For the text-containing cell, return its midpoint in (X, Y) coordinate format. 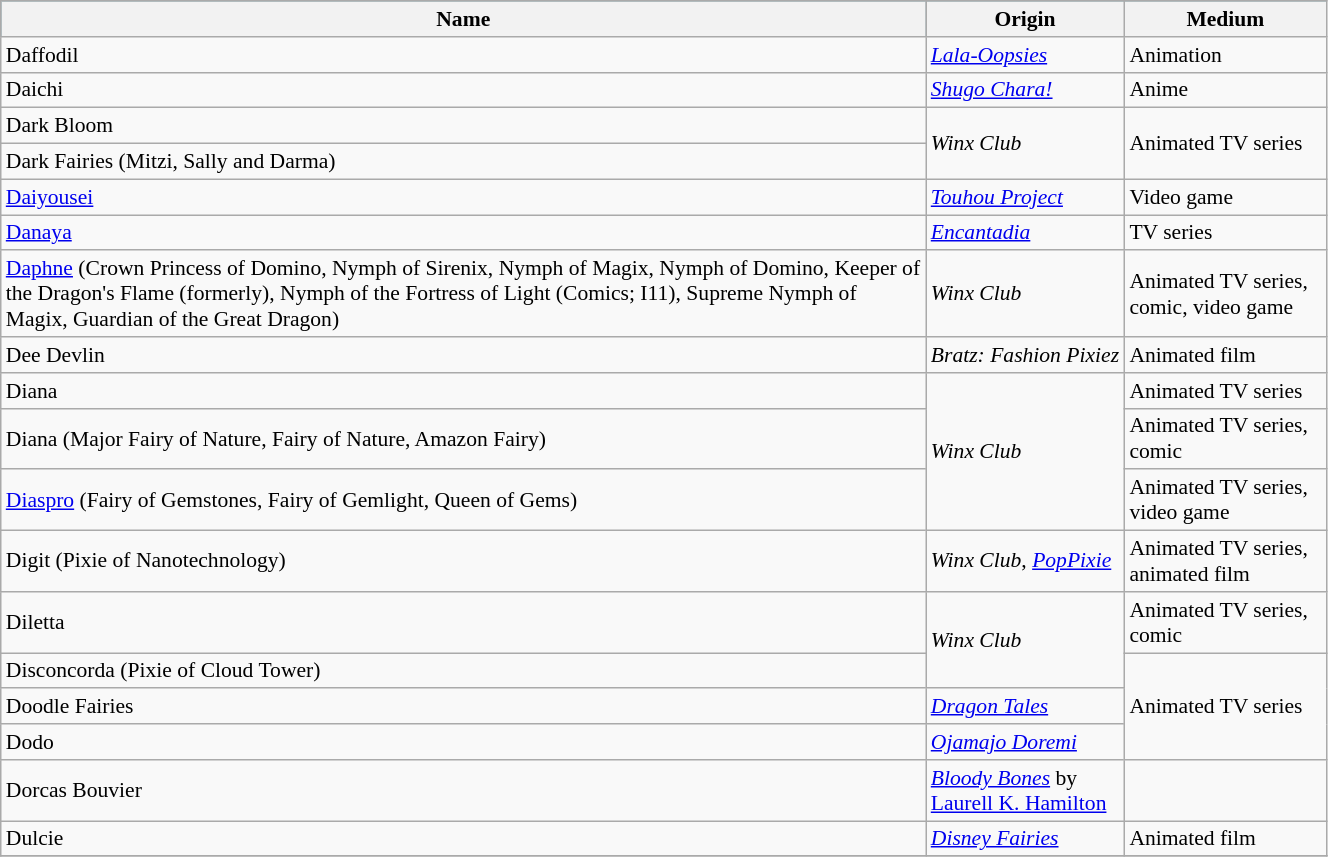
Medium (1225, 19)
Origin (1026, 19)
Disconcorda (Pixie of Cloud Tower) (464, 671)
Dark Fairies (Mitzi, Sally and Darma) (464, 162)
Daffodil (464, 55)
Diana (Major Fairy of Nature, Fairy of Nature, Amazon Fairy) (464, 438)
Dragon Tales (1026, 707)
Video game (1225, 197)
Touhou Project (1026, 197)
Anime (1225, 90)
Animation (1225, 55)
Dulcie (464, 839)
Dee Devlin (464, 355)
Animated TV series, video game (1225, 500)
Animated TV series, animated film (1225, 562)
Bratz: Fashion Pixiez (1026, 355)
Diletta (464, 622)
Shugo Chara! (1026, 90)
Ojamajo Doremi (1026, 742)
Doodle Fairies (464, 707)
Encantadia (1026, 233)
Diana (464, 391)
Danaya (464, 233)
Dark Bloom (464, 126)
Name (464, 19)
Diaspro (Fairy of Gemstones, Fairy of Gemlight, Queen of Gems) (464, 500)
Daiyousei (464, 197)
Disney Fairies (1026, 839)
Animated TV series, comic, video game (1225, 294)
Lala-Oopsies (1026, 55)
TV series (1225, 233)
Bloody Bones by Laurell K. Hamilton (1026, 790)
Digit (Pixie of Nanotechnology) (464, 562)
Daichi (464, 90)
Dorcas Bouvier (464, 790)
Dodo (464, 742)
Winx Club, PopPixie (1026, 562)
